Capture the cell that displays the provided text and extract its [x, y] central coordinate. 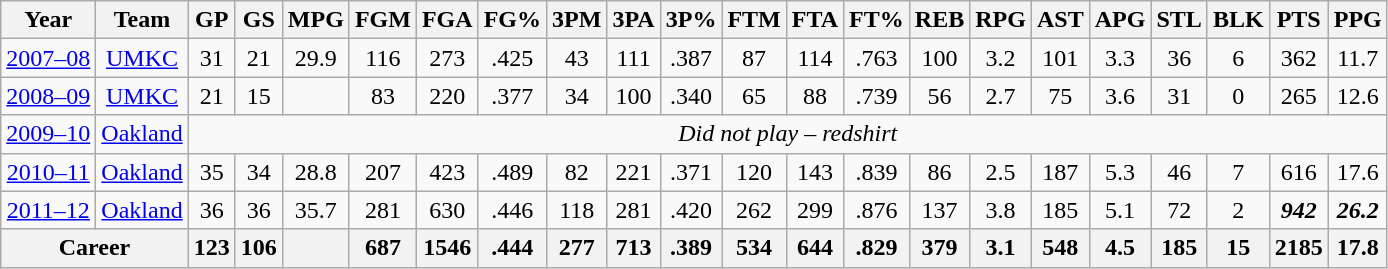
114 [814, 58]
3.6 [1120, 96]
1546 [447, 248]
5.3 [1120, 172]
FTM [754, 20]
111 [634, 58]
PPG [1358, 20]
35.7 [316, 210]
FT% [877, 20]
106 [258, 248]
116 [382, 58]
82 [577, 172]
AST [1060, 20]
Career [94, 248]
.763 [877, 58]
534 [754, 248]
43 [577, 58]
379 [939, 248]
.340 [691, 96]
65 [754, 96]
.425 [512, 58]
.420 [691, 210]
0 [1238, 96]
17.6 [1358, 172]
2009–10 [48, 134]
GP [212, 20]
644 [814, 248]
2007–08 [48, 58]
17.8 [1358, 248]
29.9 [316, 58]
2.5 [1001, 172]
PTS [1298, 20]
FG% [512, 20]
4.5 [1120, 248]
942 [1298, 210]
.739 [877, 96]
88 [814, 96]
RPG [1001, 20]
STL [1179, 20]
.839 [877, 172]
BLK [1238, 20]
83 [382, 96]
687 [382, 248]
56 [939, 96]
.389 [691, 248]
3P% [691, 20]
.876 [877, 210]
273 [447, 58]
3PM [577, 20]
2010–11 [48, 172]
3.2 [1001, 58]
3PA [634, 20]
362 [1298, 58]
.489 [512, 172]
.444 [512, 248]
FTA [814, 20]
548 [1060, 248]
187 [1060, 172]
2008–09 [48, 96]
11.7 [1358, 58]
5.1 [1120, 210]
262 [754, 210]
87 [754, 58]
26.2 [1358, 210]
265 [1298, 96]
72 [1179, 210]
.387 [691, 58]
28.8 [316, 172]
12.6 [1358, 96]
277 [577, 248]
75 [1060, 96]
120 [754, 172]
.377 [512, 96]
220 [447, 96]
423 [447, 172]
2011–12 [48, 210]
APG [1120, 20]
FGA [447, 20]
REB [939, 20]
101 [1060, 58]
46 [1179, 172]
Did not play – redshirt [788, 134]
123 [212, 248]
2.7 [1001, 96]
Team [142, 20]
35 [212, 172]
Year [48, 20]
6 [1238, 58]
.829 [877, 248]
2 [1238, 210]
86 [939, 172]
3.1 [1001, 248]
7 [1238, 172]
143 [814, 172]
616 [1298, 172]
2185 [1298, 248]
137 [939, 210]
630 [447, 210]
118 [577, 210]
713 [634, 248]
MPG [316, 20]
221 [634, 172]
299 [814, 210]
3.8 [1001, 210]
.371 [691, 172]
GS [258, 20]
.446 [512, 210]
FGM [382, 20]
207 [382, 172]
3.3 [1120, 58]
